Identify which cell holds the provided text, then report its (x, y) central coordinate. 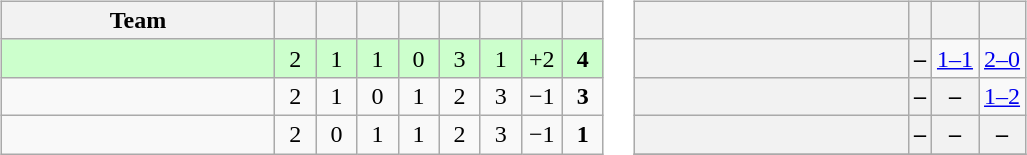
2–0 (1002, 58)
1–1 (954, 58)
4 (582, 58)
+2 (542, 58)
1–2 (1002, 96)
Team (138, 20)
